Output the (x, y) coordinate of the center of the cell containing the given text.  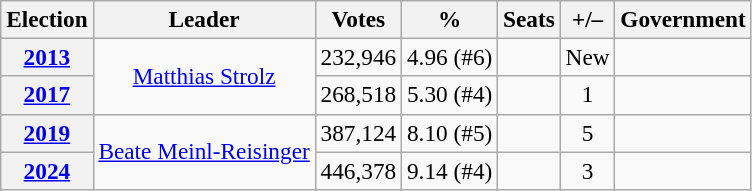
3 (588, 170)
4.96 (#6) (450, 57)
Votes (358, 19)
8.10 (#5) (450, 133)
5.30 (#4) (450, 95)
Election (47, 19)
2019 (47, 133)
2017 (47, 95)
Beate Meinl-Reisinger (204, 152)
New (588, 57)
9.14 (#4) (450, 170)
1 (588, 95)
268,518 (358, 95)
Leader (204, 19)
+/– (588, 19)
232,946 (358, 57)
Seats (530, 19)
% (450, 19)
2013 (47, 57)
5 (588, 133)
Government (683, 19)
2024 (47, 170)
387,124 (358, 133)
446,378 (358, 170)
Matthias Strolz (204, 76)
